Find where the given text appears and provide that cell's center as (x, y) coordinate. 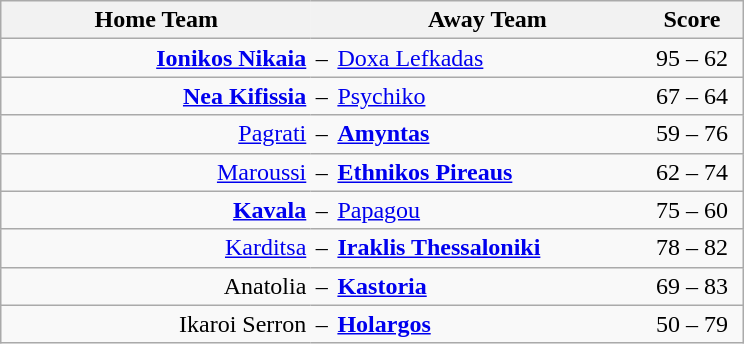
Amyntas (488, 134)
Doxa Lefkadas (488, 58)
75 – 60 (692, 210)
50 – 79 (692, 324)
78 – 82 (692, 248)
59 – 76 (692, 134)
Karditsa (156, 248)
Ikaroi Serron (156, 324)
Home Team (156, 20)
Kavala (156, 210)
Nea Kifissia (156, 96)
Psychiko (488, 96)
Ethnikos Pireaus (488, 172)
Iraklis Thessaloniki (488, 248)
Maroussi (156, 172)
62 – 74 (692, 172)
Papagou (488, 210)
67 – 64 (692, 96)
Pagrati (156, 134)
Away Team (488, 20)
Kastoria (488, 286)
Score (692, 20)
Anatolia (156, 286)
95 – 62 (692, 58)
69 – 83 (692, 286)
Holargos (488, 324)
Ionikos Nikaia (156, 58)
